Detect which cell encompasses the target text, then output its (x, y) center coordinate. 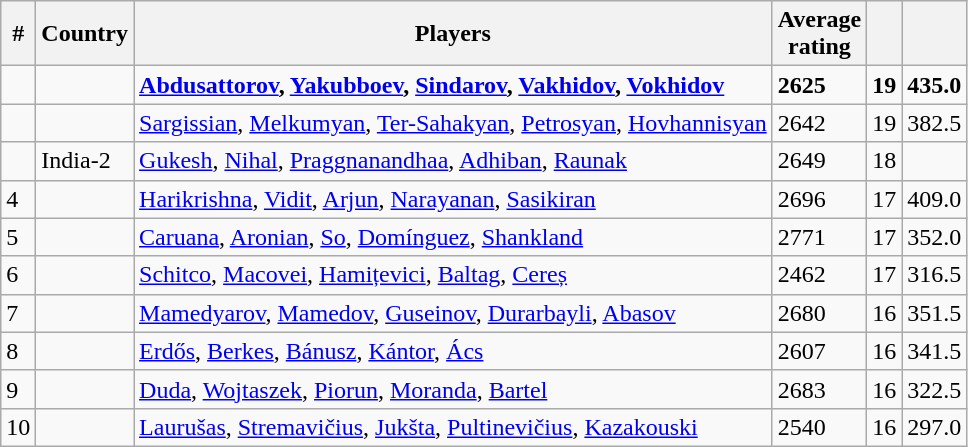
6 (18, 275)
10 (18, 427)
Players (454, 34)
5 (18, 237)
2696 (820, 199)
# (18, 34)
2649 (820, 161)
Harikrishna, Vidit, Arjun, Narayanan, Sasikiran (454, 199)
297.0 (934, 427)
341.5 (934, 351)
409.0 (934, 199)
2607 (820, 351)
Country (85, 34)
2642 (820, 123)
Abdusattorov, Yakubboev, Sindarov, Vakhidov, Vokhidov (454, 85)
2540 (820, 427)
2771 (820, 237)
2680 (820, 313)
Schitco, Macovei, Hamițevici, Baltag, Cereș (454, 275)
8 (18, 351)
7 (18, 313)
Sargissian, Melkumyan, Ter-Sahakyan, Petrosyan, Hovhannisyan (454, 123)
Gukesh, Nihal, Praggnanandhaa, Adhiban, Raunak (454, 161)
Duda, Wojtaszek, Piorun, Moranda, Bartel (454, 389)
316.5 (934, 275)
382.5 (934, 123)
351.5 (934, 313)
2462 (820, 275)
4 (18, 199)
Erdős, Berkes, Bánusz, Kántor, Ács (454, 351)
2625 (820, 85)
435.0 (934, 85)
Caruana, Aronian, So, Domínguez, Shankland (454, 237)
India-2 (85, 161)
Averagerating (820, 34)
9 (18, 389)
322.5 (934, 389)
Mamedyarov, Mamedov, Guseinov, Durarbayli, Abasov (454, 313)
18 (884, 161)
352.0 (934, 237)
2683 (820, 389)
Laurušas, Stremavičius, Jukšta, Pultinevičius, Kazakouski (454, 427)
